Output the (X, Y) coordinate of the center of the cell containing the given text.  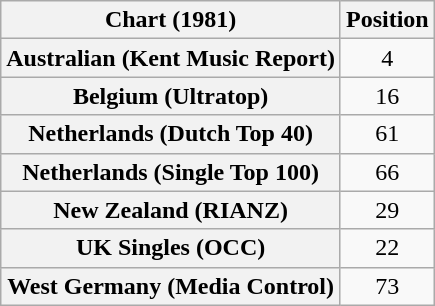
Chart (1981) (171, 20)
Belgium (Ultratop) (171, 96)
4 (387, 58)
16 (387, 96)
Position (387, 20)
Netherlands (Dutch Top 40) (171, 134)
66 (387, 172)
61 (387, 134)
29 (387, 210)
73 (387, 286)
UK Singles (OCC) (171, 248)
West Germany (Media Control) (171, 286)
New Zealand (RIANZ) (171, 210)
22 (387, 248)
Netherlands (Single Top 100) (171, 172)
Australian (Kent Music Report) (171, 58)
